Pinpoint the cell where the given text exists, returning its [x, y] midpoint coordinate. 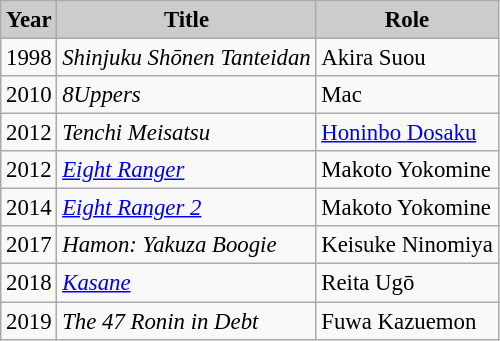
The 47 Ronin in Debt [186, 321]
Title [186, 20]
Akira Suou [407, 58]
Eight Ranger 2 [186, 208]
2017 [29, 245]
8Uppers [186, 95]
Honinbo Dosaku [407, 133]
Fuwa Kazuemon [407, 321]
Reita Ugō [407, 283]
Mac [407, 95]
2019 [29, 321]
Tenchi Meisatsu [186, 133]
Year [29, 20]
Shinjuku Shōnen Tanteidan [186, 58]
2014 [29, 208]
2018 [29, 283]
Eight Ranger [186, 170]
2010 [29, 95]
Hamon: Yakuza Boogie [186, 245]
Role [407, 20]
Keisuke Ninomiya [407, 245]
Kasane [186, 283]
1998 [29, 58]
